Detect which cell encompasses the target text, then output its [x, y] center coordinate. 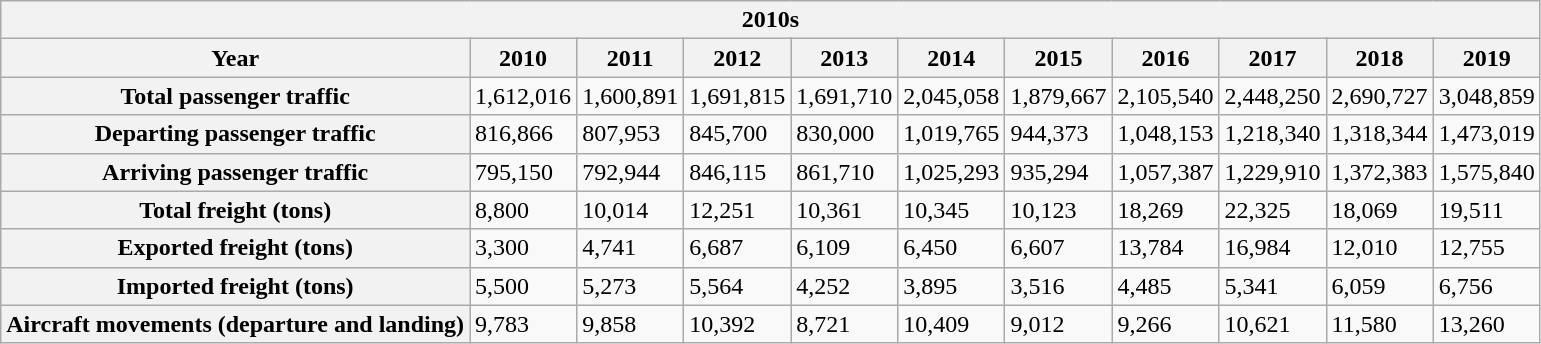
12,755 [1486, 248]
861,710 [844, 172]
6,687 [738, 248]
5,564 [738, 286]
944,373 [1058, 134]
Year [236, 58]
22,325 [1272, 210]
935,294 [1058, 172]
12,251 [738, 210]
1,691,710 [844, 96]
2018 [1380, 58]
3,895 [952, 286]
1,019,765 [952, 134]
Aircraft movements (departure and landing) [236, 324]
795,150 [524, 172]
1,048,153 [1166, 134]
1,600,891 [630, 96]
19,511 [1486, 210]
18,069 [1380, 210]
1,372,383 [1380, 172]
9,012 [1058, 324]
3,048,859 [1486, 96]
2015 [1058, 58]
1,691,815 [738, 96]
807,953 [630, 134]
845,700 [738, 134]
2011 [630, 58]
2016 [1166, 58]
6,756 [1486, 286]
1,575,840 [1486, 172]
4,252 [844, 286]
Exported freight (tons) [236, 248]
2,690,727 [1380, 96]
1,879,667 [1058, 96]
Total freight (tons) [236, 210]
2012 [738, 58]
1,025,293 [952, 172]
9,858 [630, 324]
2014 [952, 58]
10,014 [630, 210]
2,448,250 [1272, 96]
10,621 [1272, 324]
Departing passenger traffic [236, 134]
792,944 [630, 172]
4,485 [1166, 286]
Imported freight (tons) [236, 286]
13,784 [1166, 248]
830,000 [844, 134]
2013 [844, 58]
2,045,058 [952, 96]
6,109 [844, 248]
1,473,019 [1486, 134]
5,273 [630, 286]
5,341 [1272, 286]
4,741 [630, 248]
8,800 [524, 210]
1,229,910 [1272, 172]
Arriving passenger traffic [236, 172]
3,300 [524, 248]
10,409 [952, 324]
5,500 [524, 286]
6,450 [952, 248]
8,721 [844, 324]
11,580 [1380, 324]
18,269 [1166, 210]
3,516 [1058, 286]
Total passenger traffic [236, 96]
2010s [770, 20]
9,783 [524, 324]
10,361 [844, 210]
1,218,340 [1272, 134]
9,266 [1166, 324]
13,260 [1486, 324]
10,392 [738, 324]
816,866 [524, 134]
1,057,387 [1166, 172]
6,059 [1380, 286]
2,105,540 [1166, 96]
2017 [1272, 58]
16,984 [1272, 248]
1,612,016 [524, 96]
10,123 [1058, 210]
6,607 [1058, 248]
2010 [524, 58]
12,010 [1380, 248]
2019 [1486, 58]
1,318,344 [1380, 134]
846,115 [738, 172]
10,345 [952, 210]
